Output the [x, y] coordinate of the center of the cell containing the given text.  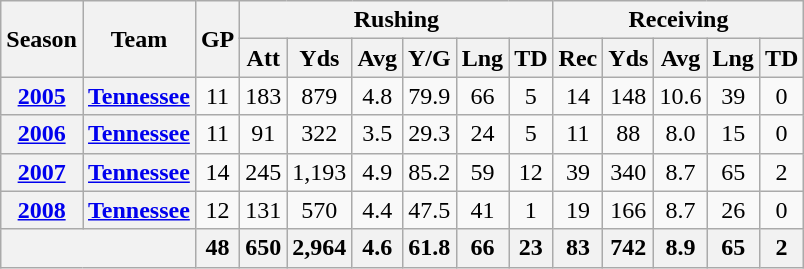
8.9 [680, 248]
GP [217, 39]
79.9 [429, 96]
2005 [42, 96]
4.6 [378, 248]
24 [482, 134]
23 [531, 248]
166 [628, 210]
131 [264, 210]
1,193 [320, 172]
148 [628, 96]
340 [628, 172]
Team [138, 39]
41 [482, 210]
59 [482, 172]
85.2 [429, 172]
1 [531, 210]
91 [264, 134]
48 [217, 248]
Y/G [429, 58]
15 [733, 134]
245 [264, 172]
2,964 [320, 248]
4.4 [378, 210]
4.8 [378, 96]
650 [264, 248]
183 [264, 96]
2006 [42, 134]
Season [42, 39]
10.6 [680, 96]
29.3 [429, 134]
26 [733, 210]
570 [320, 210]
61.8 [429, 248]
8.0 [680, 134]
Att [264, 58]
322 [320, 134]
Rushing [396, 20]
2008 [42, 210]
4.9 [378, 172]
Receiving [678, 20]
Rec [578, 58]
2007 [42, 172]
88 [628, 134]
742 [628, 248]
879 [320, 96]
19 [578, 210]
83 [578, 248]
3.5 [378, 134]
47.5 [429, 210]
